Capture the cell that displays the provided text and extract its [x, y] central coordinate. 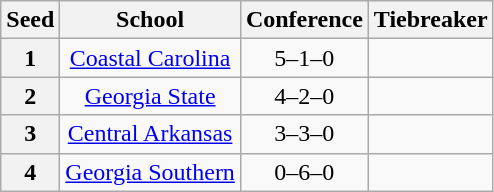
3–3–0 [304, 134]
0–6–0 [304, 172]
Conference [304, 20]
5–1–0 [304, 58]
Coastal Carolina [150, 58]
1 [30, 58]
4 [30, 172]
3 [30, 134]
Georgia State [150, 96]
Georgia Southern [150, 172]
2 [30, 96]
Central Arkansas [150, 134]
Seed [30, 20]
Tiebreaker [430, 20]
School [150, 20]
4–2–0 [304, 96]
